Return the (x, y) coordinate for the center point of the cell that contains the specified text.  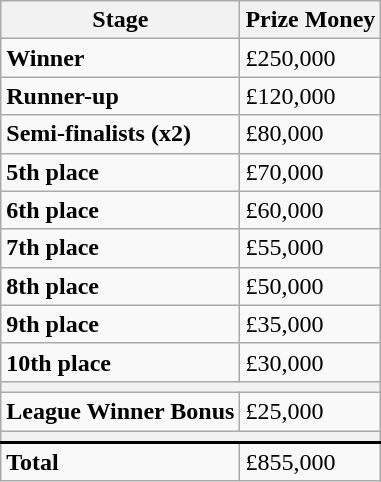
£55,000 (310, 248)
8th place (120, 286)
£50,000 (310, 286)
Winner (120, 58)
5th place (120, 172)
League Winner Bonus (120, 411)
£35,000 (310, 324)
£120,000 (310, 96)
£250,000 (310, 58)
9th place (120, 324)
Semi-finalists (x2) (120, 134)
7th place (120, 248)
10th place (120, 362)
£70,000 (310, 172)
£855,000 (310, 462)
6th place (120, 210)
£80,000 (310, 134)
£25,000 (310, 411)
£30,000 (310, 362)
Runner-up (120, 96)
Prize Money (310, 20)
Stage (120, 20)
Total (120, 462)
£60,000 (310, 210)
